Scan for the cell matching the given text and deliver its (X, Y) coordinate at center. 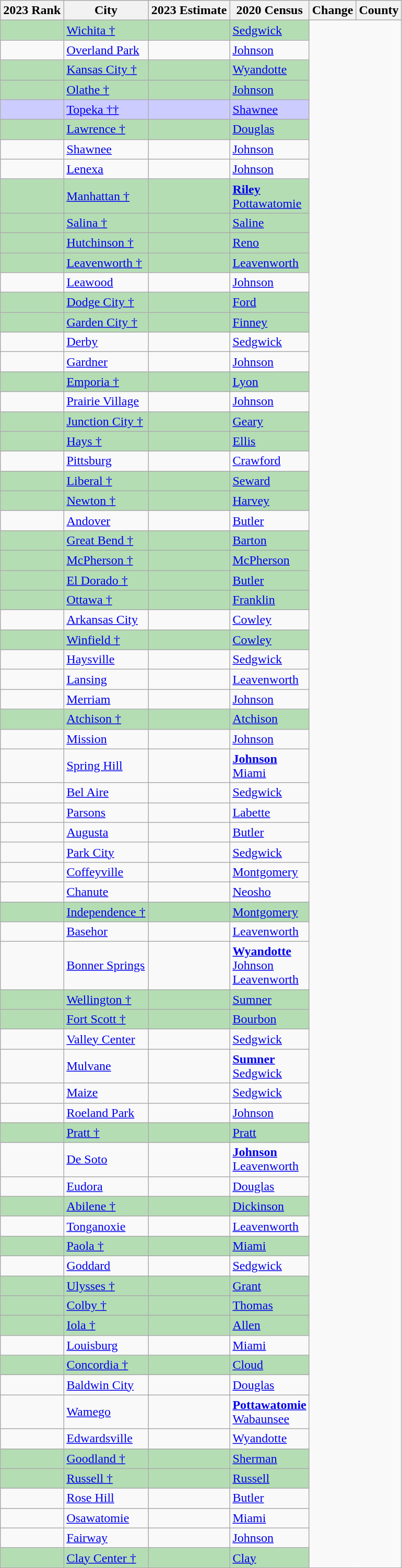
Junction City † (106, 421)
McPherson (269, 560)
Hutchinson † (106, 242)
Coffeyville (106, 872)
Andover (106, 520)
Pratt (269, 1133)
Mulvane (106, 1066)
Concordia † (106, 1365)
Emporia † (106, 382)
City (106, 10)
Winfield † (106, 640)
McPherson † (106, 560)
Pratt † (106, 1133)
Augusta (106, 832)
Sherman (269, 1458)
Rose Hill (106, 1498)
Russell † (106, 1478)
Spring Hill (106, 765)
Labette (269, 812)
Clay Center † (106, 1558)
Haysville (106, 660)
Tonganoxie (106, 1226)
Pittsburg (106, 461)
Topeka †† (106, 110)
Salina † (106, 223)
SumnerSedgwick (269, 1066)
Neosho (269, 892)
Dickinson (269, 1206)
Baldwin City (106, 1385)
Bourbon (269, 1019)
Edwardsville (106, 1439)
Arkansas City (106, 620)
Basehor (106, 932)
Bel Aire (106, 793)
Atchison (269, 719)
Finney (269, 322)
Clay (269, 1558)
Louisburg (106, 1345)
Valley Center (106, 1039)
Iola † (106, 1326)
Paola † (106, 1246)
Prairie Village (106, 402)
County (379, 10)
Olathe † (106, 90)
2023 Estimate (189, 10)
Thomas (269, 1306)
Leavenworth † (106, 262)
Fairway (106, 1538)
Barton (269, 540)
Geary (269, 421)
Abilene † (106, 1206)
Reno (269, 242)
PottawatomieWabaunsee (269, 1412)
Ottawa † (106, 600)
De Soto (106, 1160)
Sumner (269, 1000)
Wichita † (106, 30)
Park City (106, 852)
Maize (106, 1093)
Atchison † (106, 719)
Garden City † (106, 322)
Harvey (269, 501)
Overland Park (106, 50)
WyandotteJohnsonLeavenworth (269, 966)
Mission (106, 739)
Hays † (106, 441)
Lansing (106, 679)
2020 Census (269, 10)
Change (333, 10)
Franklin (269, 600)
Goodland † (106, 1458)
Derby (106, 342)
2023 Rank (32, 10)
Lawrence † (106, 129)
JohnsonLeavenworth (269, 1160)
Wellington † (106, 1000)
Cloud (269, 1365)
Allen (269, 1326)
Seward (269, 481)
Manhattan † (106, 196)
Liberal † (106, 481)
Independence † (106, 912)
Ford (269, 302)
Ellis (269, 441)
Wamego (106, 1412)
Chanute (106, 892)
Goddard (106, 1266)
Bonner Springs (106, 966)
Saline (269, 223)
Lenexa (106, 169)
Merriam (106, 699)
Leawood (106, 283)
Fort Scott † (106, 1019)
JohnsonMiami (269, 765)
Lyon (269, 382)
Eudora (106, 1186)
Colby † (106, 1306)
Dodge City † (106, 302)
Russell (269, 1478)
RileyPottawatomie (269, 196)
Grant (269, 1285)
Roeland Park (106, 1113)
Gardner (106, 362)
Crawford (269, 461)
Kansas City † (106, 70)
Osawatomie (106, 1518)
Newton † (106, 501)
El Dorado † (106, 580)
Great Bend † (106, 540)
Parsons (106, 812)
Ulysses † (106, 1285)
